For the text-containing cell, return its midpoint in (X, Y) coordinate format. 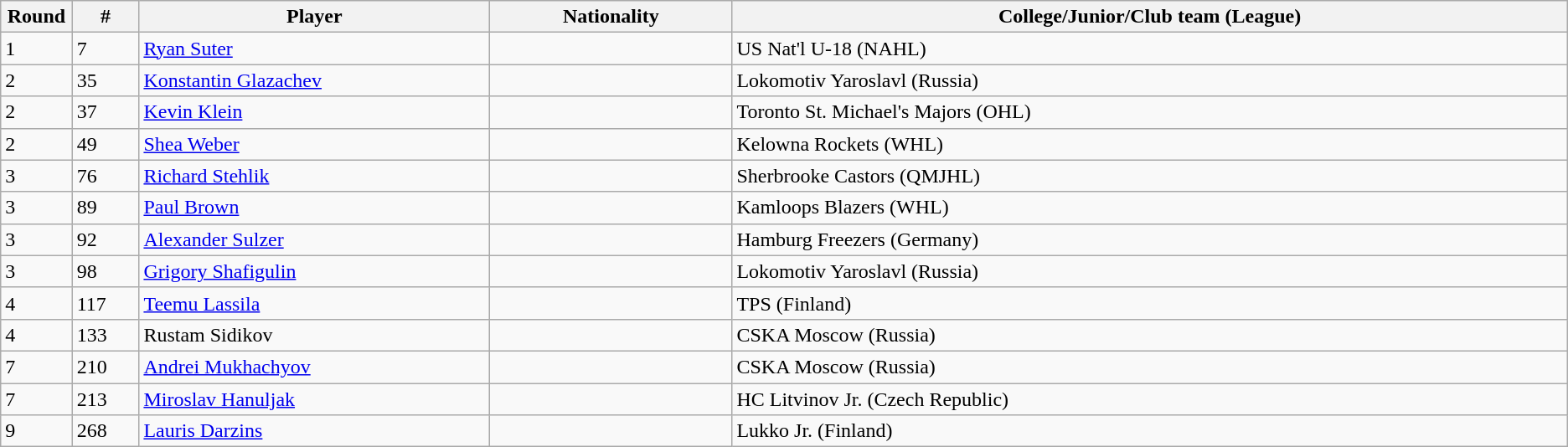
Paul Brown (315, 208)
Lauris Darzins (315, 431)
Miroslav Hanuljak (315, 399)
Teemu Lassila (315, 303)
US Nat'l U-18 (NAHL) (1149, 49)
Alexander Sulzer (315, 239)
49 (106, 144)
210 (106, 367)
# (106, 17)
Rustam Sidikov (315, 335)
Toronto St. Michael's Majors (OHL) (1149, 112)
98 (106, 271)
35 (106, 80)
9 (37, 431)
Kamloops Blazers (WHL) (1149, 208)
Player (315, 17)
Grigory Shafigulin (315, 271)
268 (106, 431)
92 (106, 239)
Andrei Mukhachyov (315, 367)
Konstantin Glazachev (315, 80)
76 (106, 176)
Richard Stehlik (315, 176)
Shea Weber (315, 144)
117 (106, 303)
133 (106, 335)
37 (106, 112)
College/Junior/Club team (League) (1149, 17)
1 (37, 49)
HC Litvinov Jr. (Czech Republic) (1149, 399)
Kelowna Rockets (WHL) (1149, 144)
213 (106, 399)
Lukko Jr. (Finland) (1149, 431)
Hamburg Freezers (Germany) (1149, 239)
Round (37, 17)
TPS (Finland) (1149, 303)
Kevin Klein (315, 112)
Sherbrooke Castors (QMJHL) (1149, 176)
Ryan Suter (315, 49)
89 (106, 208)
Nationality (611, 17)
